Determine the [x, y] coordinate at the center of the cell enclosing the given text.  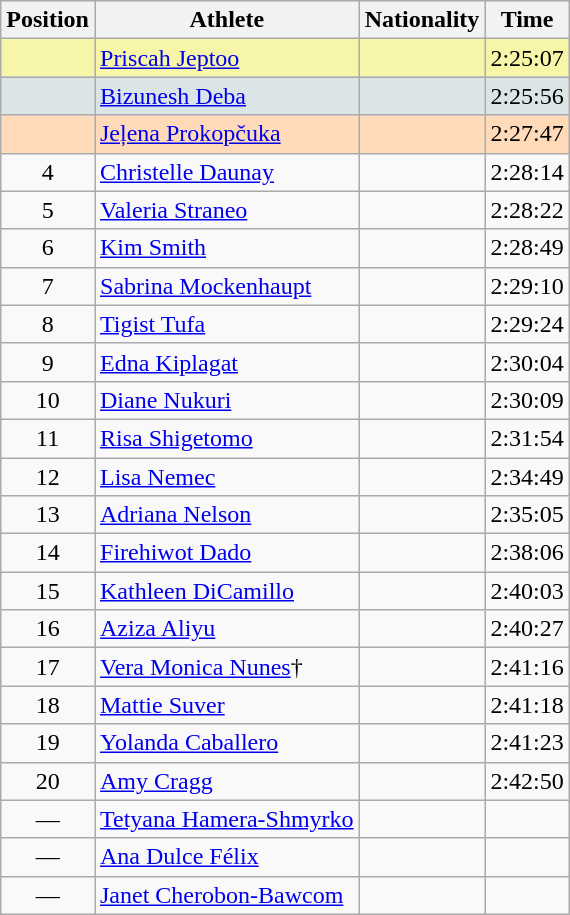
Kathleen DiCamillo [226, 591]
Valeria Straneo [226, 210]
2:28:22 [527, 210]
2:35:05 [527, 515]
Aziza Aliyu [226, 629]
13 [48, 515]
16 [48, 629]
Firehiwot Dado [226, 553]
2:31:54 [527, 438]
Yolanda Caballero [226, 743]
Mattie Suver [226, 705]
Diane Nukuri [226, 400]
Bizunesh Deba [226, 96]
Sabrina Mockenhaupt [226, 286]
Edna Kiplagat [226, 362]
Tigist Tufa [226, 324]
12 [48, 477]
2:29:10 [527, 286]
2:27:47 [527, 134]
2:30:04 [527, 362]
Lisa Nemec [226, 477]
2:29:24 [527, 324]
2:41:23 [527, 743]
Jeļena Prokopčuka [226, 134]
2:40:27 [527, 629]
Athlete [226, 20]
18 [48, 705]
Risa Shigetomo [226, 438]
2:28:49 [527, 248]
20 [48, 781]
10 [48, 400]
2:25:07 [527, 58]
Kim Smith [226, 248]
2:40:03 [527, 591]
19 [48, 743]
Nationality [422, 20]
Priscah Jeptoo [226, 58]
5 [48, 210]
2:30:09 [527, 400]
11 [48, 438]
2:41:16 [527, 667]
15 [48, 591]
2:34:49 [527, 477]
Christelle Daunay [226, 172]
Amy Cragg [226, 781]
Vera Monica Nunes† [226, 667]
8 [48, 324]
2:38:06 [527, 553]
2:28:14 [527, 172]
17 [48, 667]
Janet Cherobon-Bawcom [226, 895]
7 [48, 286]
Position [48, 20]
Time [527, 20]
4 [48, 172]
2:25:56 [527, 96]
14 [48, 553]
Adriana Nelson [226, 515]
6 [48, 248]
2:41:18 [527, 705]
9 [48, 362]
2:42:50 [527, 781]
Tetyana Hamera-Shmyrko [226, 819]
Ana Dulce Félix [226, 857]
